For the text-containing cell, return its midpoint in (X, Y) coordinate format. 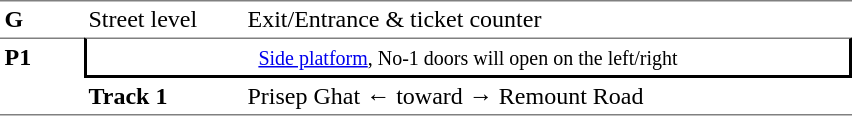
Side platform, No-1 doors will open on the left/right (468, 58)
G (42, 19)
Track 1 (164, 97)
Exit/Entrance & ticket counter (548, 19)
Prisep Ghat ← toward → Remount Road (548, 97)
P1 (42, 77)
Street level (164, 19)
